Determine the (x, y) coordinate at the center of the cell enclosing the given text.  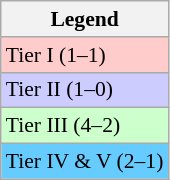
Tier IV & V (2–1) (85, 162)
Tier III (4–2) (85, 126)
Tier I (1–1) (85, 55)
Tier II (1–0) (85, 90)
Legend (85, 19)
